Detect which cell encompasses the target text, then output its (X, Y) center coordinate. 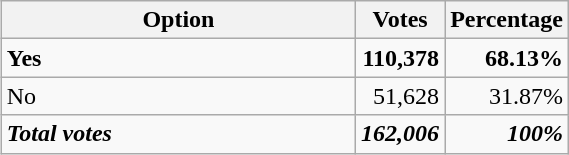
Percentage (507, 20)
Total votes (178, 134)
31.87% (507, 96)
No (178, 96)
162,006 (400, 134)
Votes (400, 20)
68.13% (507, 58)
Yes (178, 58)
51,628 (400, 96)
100% (507, 134)
Option (178, 20)
110,378 (400, 58)
